From the cell containing the given text, extract its center point as (x, y) coordinate. 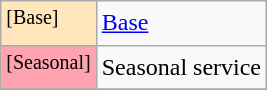
Base (181, 24)
Seasonal service (181, 68)
[Seasonal] (48, 68)
[Base] (48, 24)
